Find where the given text appears and provide that cell's center as (X, Y) coordinate. 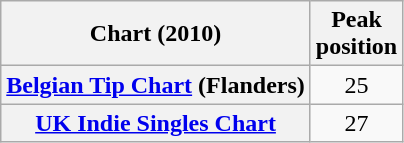
27 (356, 123)
25 (356, 85)
Peakposition (356, 34)
UK Indie Singles Chart (156, 123)
Chart (2010) (156, 34)
Belgian Tip Chart (Flanders) (156, 85)
